Return the [X, Y] coordinate for the center point of the cell that contains the specified text.  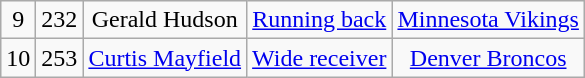
Wide receiver [320, 58]
Running back [320, 20]
Denver Broncos [488, 58]
9 [18, 20]
Curtis Mayfield [165, 58]
232 [60, 20]
Minnesota Vikings [488, 20]
253 [60, 58]
Gerald Hudson [165, 20]
10 [18, 58]
